Capture the cell that displays the provided text and extract its (X, Y) central coordinate. 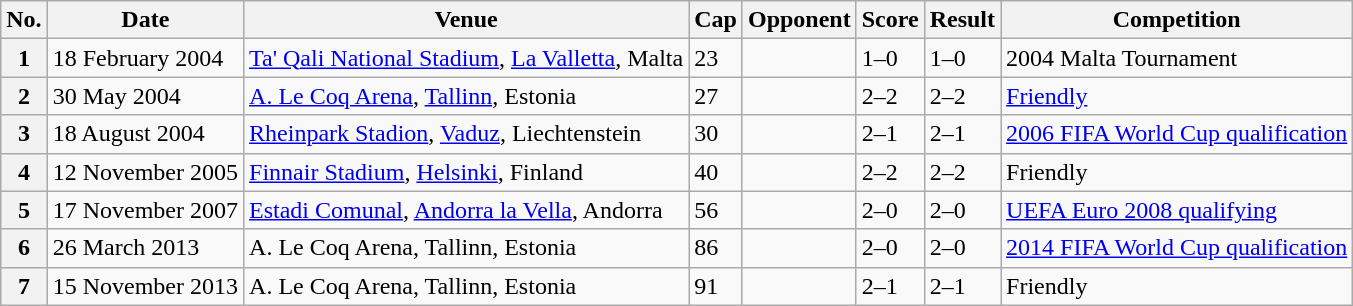
Score (890, 20)
56 (716, 210)
18 August 2004 (145, 134)
40 (716, 172)
2 (24, 96)
Cap (716, 20)
2014 FIFA World Cup qualification (1177, 248)
2004 Malta Tournament (1177, 58)
Date (145, 20)
Result (962, 20)
Finnair Stadium, Helsinki, Finland (466, 172)
86 (716, 248)
Ta' Qali National Stadium, La Valletta, Malta (466, 58)
30 May 2004 (145, 96)
1 (24, 58)
12 November 2005 (145, 172)
26 March 2013 (145, 248)
Competition (1177, 20)
5 (24, 210)
23 (716, 58)
Venue (466, 20)
Estadi Comunal, Andorra la Vella, Andorra (466, 210)
18 February 2004 (145, 58)
2006 FIFA World Cup qualification (1177, 134)
3 (24, 134)
UEFA Euro 2008 qualifying (1177, 210)
6 (24, 248)
No. (24, 20)
15 November 2013 (145, 286)
4 (24, 172)
Rheinpark Stadion, Vaduz, Liechtenstein (466, 134)
30 (716, 134)
Opponent (799, 20)
17 November 2007 (145, 210)
7 (24, 286)
91 (716, 286)
27 (716, 96)
